Identify which cell holds the provided text, then report its [X, Y] central coordinate. 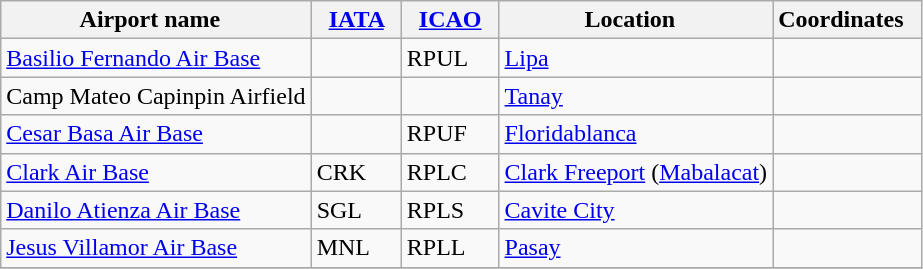
RPLL [450, 248]
IATA [356, 20]
Lipa [636, 58]
RPLC [450, 172]
Airport name [156, 20]
Clark Freeport (Mabalacat) [636, 172]
RPLS [450, 210]
CRK [356, 172]
Tanay [636, 96]
Jesus Villamor Air Base [156, 248]
Coordinates [847, 20]
Floridablanca [636, 134]
SGL [356, 210]
Pasay [636, 248]
Danilo Atienza Air Base [156, 210]
Location [636, 20]
MNL [356, 248]
Camp Mateo Capinpin Airfield [156, 96]
ICAO [450, 20]
Clark Air Base [156, 172]
Basilio Fernando Air Base [156, 58]
RPUF [450, 134]
Cavite City [636, 210]
Cesar Basa Air Base [156, 134]
RPUL [450, 58]
